Extract the (x, y) coordinate from the center of the cell holding the provided text.  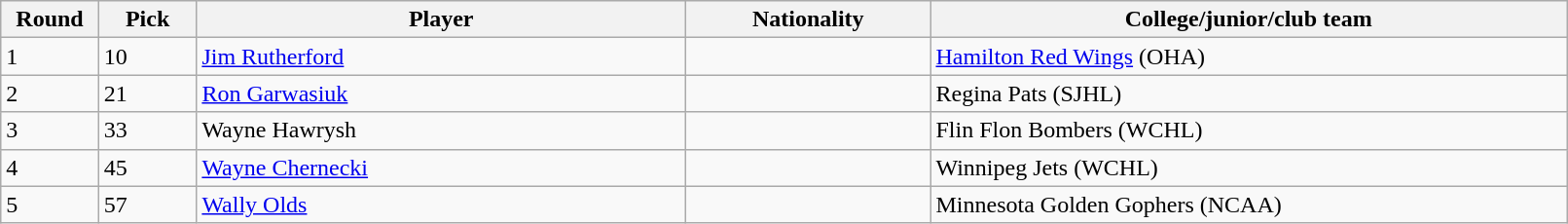
21 (148, 93)
3 (51, 131)
Flin Flon Bombers (WCHL) (1249, 131)
10 (148, 56)
Wayne Chernecki (442, 168)
Wally Olds (442, 205)
2 (51, 93)
33 (148, 131)
Regina Pats (SJHL) (1249, 93)
Pick (148, 19)
College/junior/club team (1249, 19)
Player (442, 19)
45 (148, 168)
Jim Rutherford (442, 56)
Winnipeg Jets (WCHL) (1249, 168)
57 (148, 205)
5 (51, 205)
Hamilton Red Wings (OHA) (1249, 56)
Ron Garwasiuk (442, 93)
Wayne Hawrysh (442, 131)
4 (51, 168)
Minnesota Golden Gophers (NCAA) (1249, 205)
Nationality (808, 19)
1 (51, 56)
Round (51, 19)
